Capture the cell that displays the provided text and extract its [x, y] central coordinate. 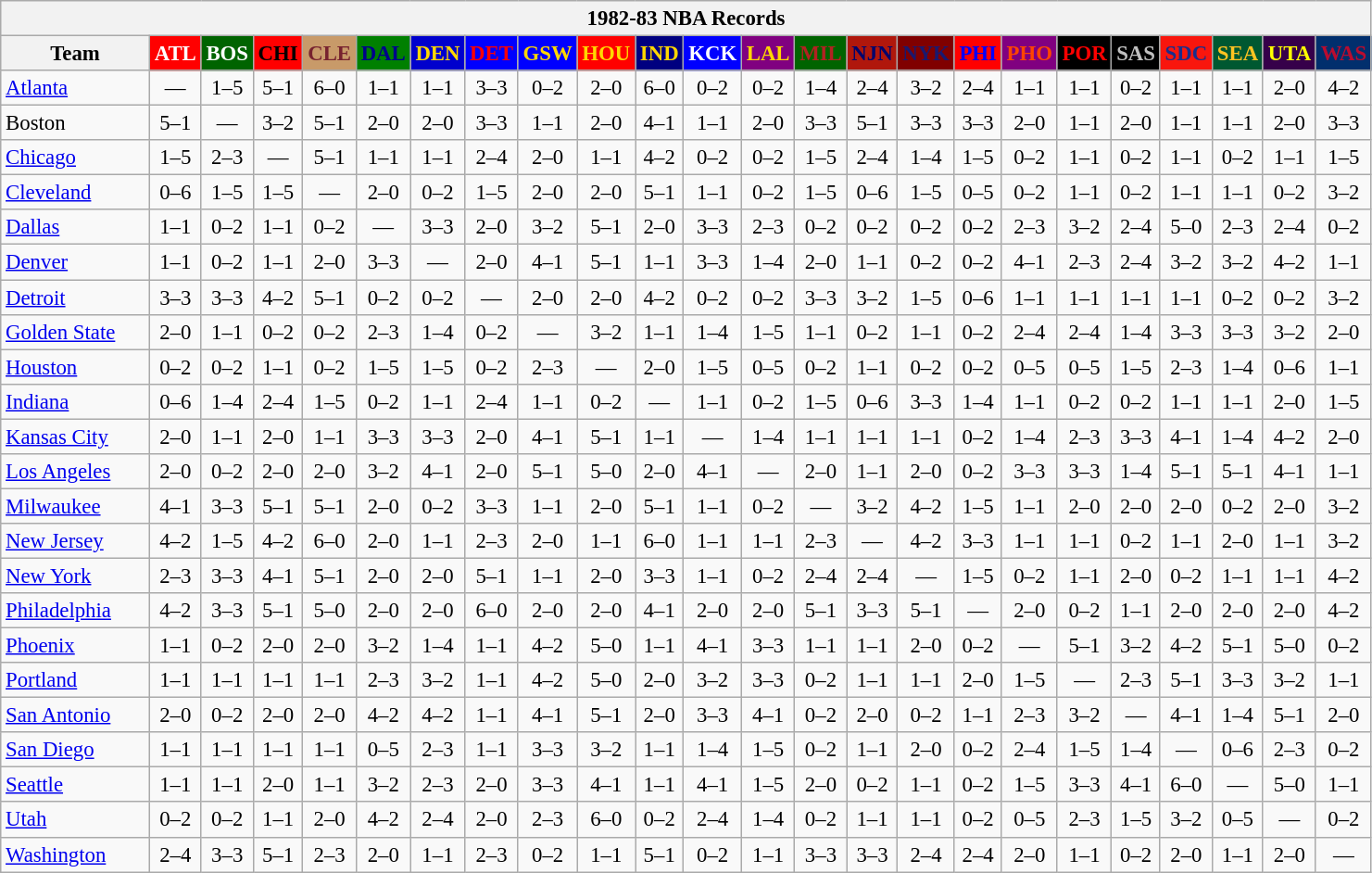
UTA [1290, 54]
Milwaukee [76, 506]
BOS [227, 54]
Denver [76, 262]
Dallas [76, 227]
SDC [1186, 54]
MIL [821, 54]
Los Angeles [76, 472]
Washington [76, 854]
Houston [76, 367]
PHO [1029, 54]
PHI [978, 54]
GSW [548, 54]
IND [660, 54]
Golden State [76, 332]
Boston [76, 123]
New York [76, 576]
Philadelphia [76, 611]
NYK [926, 54]
DEN [437, 54]
Cleveland [76, 193]
KCK [713, 54]
LAL [767, 54]
Portland [76, 680]
CHI [278, 54]
SEA [1238, 54]
NJN [873, 54]
Kansas City [76, 436]
New Jersey [76, 541]
Detroit [76, 297]
DET [491, 54]
Atlanta [76, 88]
SAS [1136, 54]
Seattle [76, 785]
Utah [76, 820]
POR [1084, 54]
Chicago [76, 158]
CLE [330, 54]
Team [76, 54]
WAS [1343, 54]
DAL [384, 54]
1982-83 NBA Records [686, 19]
Indiana [76, 401]
Phoenix [76, 646]
San Diego [76, 750]
ATL [175, 54]
San Antonio [76, 715]
HOU [606, 54]
